Output the (x, y) coordinate of the center of the cell containing the given text.  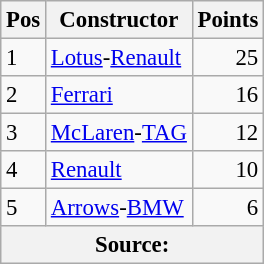
16 (228, 95)
5 (24, 208)
Arrows-BMW (120, 208)
25 (228, 58)
10 (228, 170)
McLaren-TAG (120, 133)
3 (24, 133)
2 (24, 95)
6 (228, 208)
Points (228, 20)
Pos (24, 20)
Source: (132, 245)
Lotus-Renault (120, 58)
12 (228, 133)
4 (24, 170)
Constructor (120, 20)
Renault (120, 170)
Ferrari (120, 95)
1 (24, 58)
